Return the (X, Y) coordinate for the center point of the cell that contains the specified text.  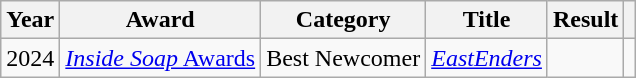
Inside Soap Awards (160, 58)
Category (344, 20)
Result (585, 20)
2024 (30, 58)
Award (160, 20)
Year (30, 20)
Best Newcomer (344, 58)
EastEnders (487, 58)
Title (487, 20)
